Pinpoint the cell where the given text exists, returning its (x, y) midpoint coordinate. 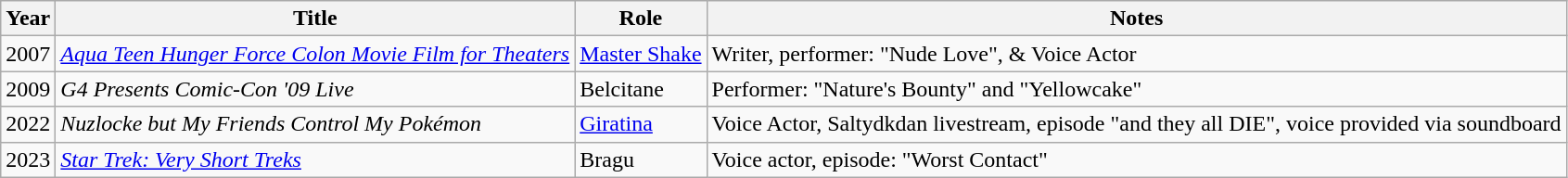
Performer: "Nature's Bounty" and "Yellowcake" (1137, 89)
Notes (1137, 19)
Master Shake (641, 54)
Nuzlocke but My Friends Control My Pokémon (315, 124)
Giratina (641, 124)
2007 (28, 54)
Bragu (641, 159)
2022 (28, 124)
Aqua Teen Hunger Force Colon Movie Film for Theaters (315, 54)
Writer, performer: "Nude Love", & Voice Actor (1137, 54)
2023 (28, 159)
Title (315, 19)
Star Trek: Very Short Treks (315, 159)
Belcitane (641, 89)
Role (641, 19)
Year (28, 19)
G4 Presents Comic-Con '09 Live (315, 89)
Voice actor, episode: "Worst Contact" (1137, 159)
2009 (28, 89)
Voice Actor, Saltydkdan livestream, episode "and they all DIE", voice provided via soundboard (1137, 124)
